Capture the cell that displays the provided text and extract its (x, y) central coordinate. 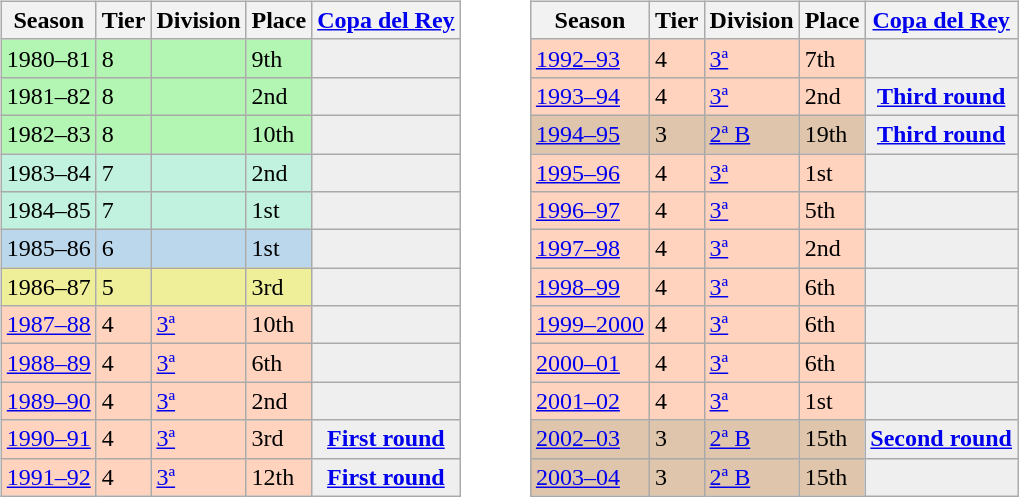
1992–93 (590, 58)
1989–90 (48, 401)
19th (832, 134)
5 (124, 287)
1993–94 (590, 96)
1987–88 (48, 325)
1986–87 (48, 287)
1998–99 (590, 287)
1988–89 (48, 363)
1997–98 (590, 249)
2002–03 (590, 439)
1991–92 (48, 477)
2001–02 (590, 401)
9th (279, 58)
5th (832, 211)
7th (832, 58)
1984–85 (48, 211)
6 (124, 249)
1996–97 (590, 211)
1985–86 (48, 249)
1990–91 (48, 439)
Second round (942, 439)
2003–04 (590, 477)
2000–01 (590, 363)
1999–2000 (590, 325)
1994–95 (590, 134)
1981–82 (48, 96)
1982–83 (48, 134)
1980–81 (48, 58)
12th (279, 477)
1983–84 (48, 173)
1995–96 (590, 173)
